From the cell containing the given text, extract its center point as [X, Y] coordinate. 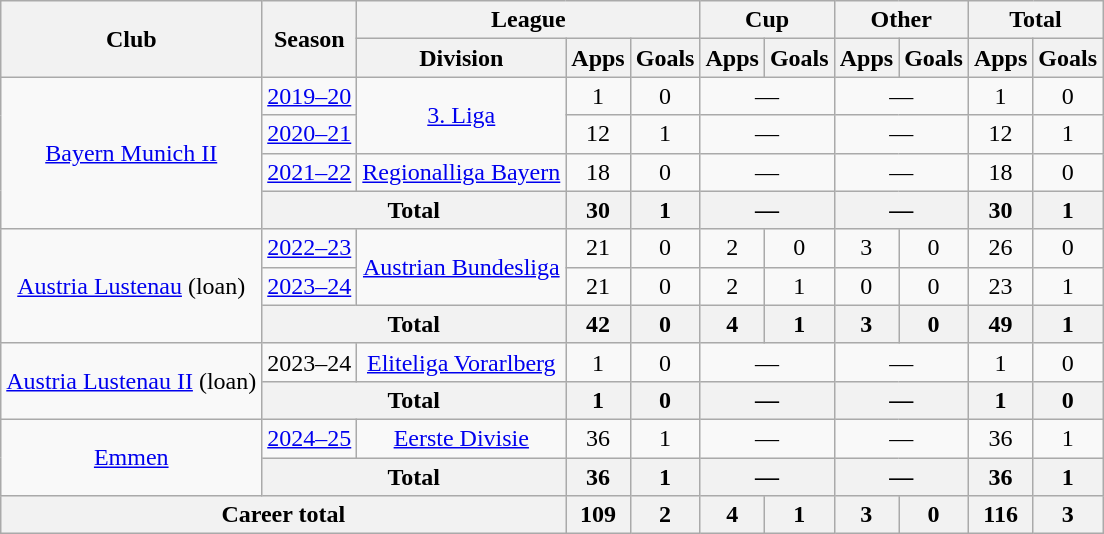
2024–25 [310, 438]
116 [1000, 515]
49 [1000, 324]
Regionalliga Bayern [462, 172]
Eliteliga Vorarlberg [462, 362]
Division [462, 58]
26 [1000, 248]
109 [598, 515]
42 [598, 324]
Eerste Divisie [462, 438]
Austrian Bundesliga [462, 267]
2022–23 [310, 248]
2021–22 [310, 172]
Career total [284, 515]
Bayern Munich II [132, 153]
League [528, 20]
Austria Lustenau (loan) [132, 286]
Emmen [132, 457]
Austria Lustenau II (loan) [132, 381]
Club [132, 39]
2019–20 [310, 96]
2020–21 [310, 134]
Cup [767, 20]
3. Liga [462, 115]
23 [1000, 286]
Season [310, 39]
Other [901, 20]
